From the cell containing the given text, extract its center point as [X, Y] coordinate. 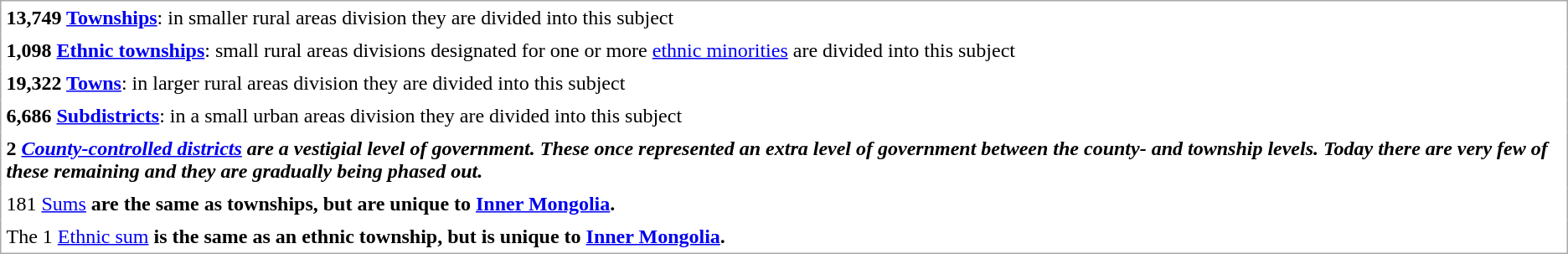
6,686 Subdistricts: in a small urban areas division they are divided into this subject [784, 116]
1,098 Ethnic townships: small rural areas divisions designated for one or more ethnic minorities are divided into this subject [784, 50]
181 Sums are the same as townships, but are unique to Inner Mongolia. [784, 205]
The 1 Ethnic sum is the same as an ethnic township, but is unique to Inner Mongolia. [784, 236]
19,322 Towns: in larger rural areas division they are divided into this subject [784, 84]
13,749 Townships: in smaller rural areas division they are divided into this subject [784, 18]
